Return [x, y] of the center of cell containing provided text 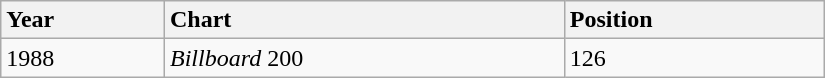
Position [694, 20]
Chart [365, 20]
126 [694, 58]
Billboard 200 [365, 58]
1988 [83, 58]
Year [83, 20]
